Return [x, y] of the center of cell containing provided text 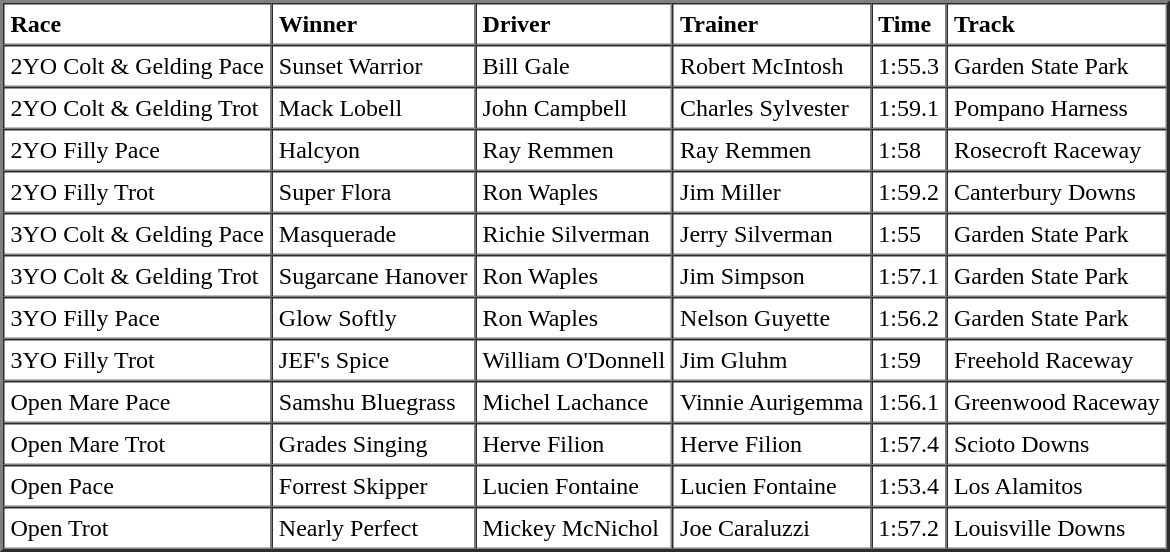
1:55 [909, 234]
Freehold Raceway [1056, 360]
Open Pace [137, 486]
Charles Sylvester [772, 108]
1:57.2 [909, 528]
Jerry Silverman [772, 234]
Race [137, 24]
2YO Colt & Gelding Pace [137, 66]
John Campbell [574, 108]
Grades Singing [373, 444]
Masquerade [373, 234]
Canterbury Downs [1056, 192]
1:59 [909, 360]
Louisville Downs [1056, 528]
1:56.1 [909, 402]
Robert McIntosh [772, 66]
Nelson Guyette [772, 318]
1:55.3 [909, 66]
Jim Gluhm [772, 360]
Scioto Downs [1056, 444]
3YO Colt & Gelding Pace [137, 234]
Mickey McNichol [574, 528]
Open Mare Pace [137, 402]
Open Trot [137, 528]
1:57.4 [909, 444]
1:59.1 [909, 108]
Time [909, 24]
Mack Lobell [373, 108]
Pompano Harness [1056, 108]
1:59.2 [909, 192]
Driver [574, 24]
Trainer [772, 24]
Joe Caraluzzi [772, 528]
Rosecroft Raceway [1056, 150]
3YO Filly Pace [137, 318]
2YO Filly Pace [137, 150]
Halcyon [373, 150]
1:53.4 [909, 486]
Los Alamitos [1056, 486]
Jim Simpson [772, 276]
Jim Miller [772, 192]
2YO Colt & Gelding Trot [137, 108]
Super Flora [373, 192]
Forrest Skipper [373, 486]
3YO Colt & Gelding Trot [137, 276]
Michel Lachance [574, 402]
Richie Silverman [574, 234]
1:58 [909, 150]
Sunset Warrior [373, 66]
Track [1056, 24]
Samshu Bluegrass [373, 402]
Nearly Perfect [373, 528]
Vinnie Aurigemma [772, 402]
Winner [373, 24]
William O'Donnell [574, 360]
Glow Softly [373, 318]
2YO Filly Trot [137, 192]
3YO Filly Trot [137, 360]
1:56.2 [909, 318]
Open Mare Trot [137, 444]
Greenwood Raceway [1056, 402]
JEF's Spice [373, 360]
1:57.1 [909, 276]
Bill Gale [574, 66]
Sugarcane Hanover [373, 276]
